Search for the cell housing the specified text and yield its (x, y) center coordinate. 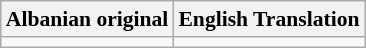
Albanian original (88, 19)
English Translation (268, 19)
